Locate the cell with the specified text and output its [x, y] center coordinate. 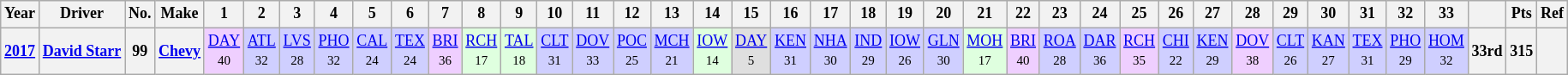
DAY40 [224, 51]
GLN30 [943, 51]
TEX24 [410, 51]
CAL24 [372, 51]
20 [943, 14]
BRI40 [1023, 51]
22 [1023, 14]
IND29 [869, 51]
7 [446, 14]
KEN31 [791, 51]
Year [21, 14]
21 [985, 14]
Driver [81, 14]
TEX31 [1368, 51]
2017 [21, 51]
15 [751, 14]
9 [519, 14]
IOW26 [905, 51]
1 [224, 14]
LVS28 [296, 51]
DOV33 [593, 51]
5 [372, 14]
Chevy [180, 51]
MCH21 [672, 51]
8 [482, 14]
RCH35 [1140, 51]
25 [1140, 14]
NHA30 [830, 51]
30 [1329, 14]
DOV38 [1253, 51]
Make [180, 14]
23 [1059, 14]
TAL18 [519, 51]
6 [410, 14]
33 [1446, 14]
No. [141, 14]
DAR36 [1100, 51]
2 [261, 14]
CLT31 [555, 51]
12 [632, 14]
27 [1212, 14]
David Starr [81, 51]
14 [713, 14]
24 [1100, 14]
CHI22 [1176, 51]
ATL32 [261, 51]
IOW14 [713, 51]
Ref [1553, 14]
POC25 [632, 51]
26 [1176, 14]
28 [1253, 14]
RCH17 [482, 51]
17 [830, 14]
4 [334, 14]
11 [593, 14]
PHO29 [1405, 51]
3 [296, 14]
BRI36 [446, 51]
10 [555, 14]
29 [1290, 14]
19 [905, 14]
315 [1522, 51]
DAY5 [751, 51]
33rd [1487, 51]
KAN27 [1329, 51]
Pts [1522, 14]
99 [141, 51]
13 [672, 14]
18 [869, 14]
MOH17 [985, 51]
CLT26 [1290, 51]
31 [1368, 14]
16 [791, 14]
KEN29 [1212, 51]
PHO32 [334, 51]
32 [1405, 14]
HOM32 [1446, 51]
ROA28 [1059, 51]
